Extract the [X, Y] coordinate from the center of the cell holding the provided text.  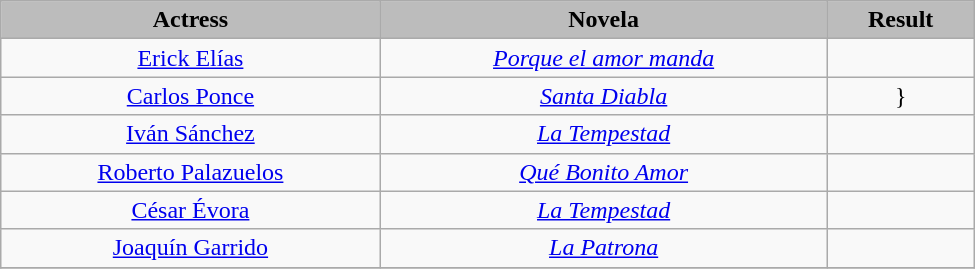
Erick Elías [190, 58]
Actress [190, 20]
Iván Sánchez [190, 134]
La Patrona [604, 248]
Joaquín Garrido [190, 248]
} [900, 96]
Santa Diabla [604, 96]
Porque el amor manda [604, 58]
Result [900, 20]
Roberto Palazuelos [190, 172]
Novela [604, 20]
Qué Bonito Amor [604, 172]
Carlos Ponce [190, 96]
César Évora [190, 210]
